Output the (x, y) coordinate of the center of the cell containing the given text.  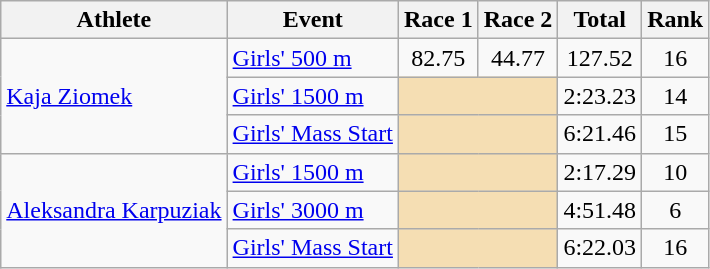
Athlete (114, 20)
44.77 (518, 58)
Race 2 (518, 20)
6 (676, 210)
127.52 (600, 58)
2:23.23 (600, 96)
6:21.46 (600, 134)
Race 1 (438, 20)
15 (676, 134)
Kaja Ziomek (114, 96)
6:22.03 (600, 248)
4:51.48 (600, 210)
14 (676, 96)
Girls' 500 m (312, 58)
Aleksandra Karpuziak (114, 210)
Total (600, 20)
Rank (676, 20)
82.75 (438, 58)
2:17.29 (600, 172)
Event (312, 20)
Girls' 3000 m (312, 210)
10 (676, 172)
